Return [x, y] of the center of cell containing provided text 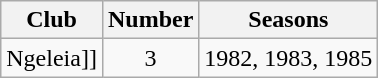
Seasons [288, 20]
1982, 1983, 1985 [288, 58]
Ngeleia]] [52, 58]
Club [52, 20]
3 [150, 58]
Number [150, 20]
